Detect which cell encompasses the target text, then output its (X, Y) center coordinate. 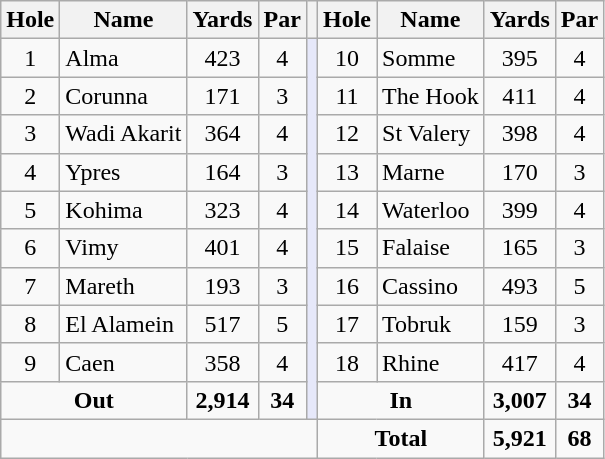
8 (30, 324)
18 (346, 362)
2 (30, 96)
364 (222, 134)
Waterloo (430, 210)
12 (346, 134)
3,007 (520, 400)
Ypres (124, 172)
16 (346, 286)
165 (520, 248)
Vimy (124, 248)
14 (346, 210)
13 (346, 172)
493 (520, 286)
517 (222, 324)
Mareth (124, 286)
Corunna (124, 96)
1 (30, 58)
401 (222, 248)
Alma (124, 58)
358 (222, 362)
171 (222, 96)
170 (520, 172)
2,914 (222, 400)
411 (520, 96)
10 (346, 58)
15 (346, 248)
Cassino (430, 286)
398 (520, 134)
164 (222, 172)
9 (30, 362)
St Valery (430, 134)
El Alamein (124, 324)
5,921 (520, 438)
Kohima (124, 210)
159 (520, 324)
323 (222, 210)
Rhine (430, 362)
6 (30, 248)
11 (346, 96)
The Hook (430, 96)
68 (579, 438)
Caen (124, 362)
Tobruk (430, 324)
In (400, 400)
193 (222, 286)
Wadi Akarit (124, 134)
417 (520, 362)
Falaise (430, 248)
Total (400, 438)
399 (520, 210)
Somme (430, 58)
395 (520, 58)
17 (346, 324)
423 (222, 58)
Marne (430, 172)
7 (30, 286)
Out (94, 400)
